Search for the cell housing the specified text and yield its (x, y) center coordinate. 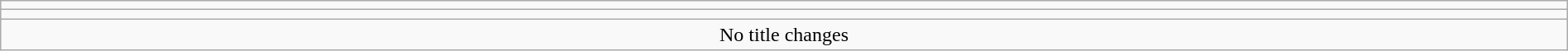
No title changes (784, 35)
